Search for the cell housing the specified text and yield its [x, y] center coordinate. 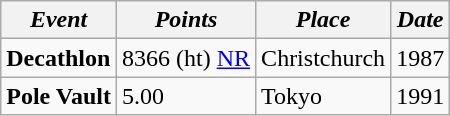
5.00 [186, 96]
Tokyo [324, 96]
Place [324, 20]
Date [420, 20]
Christchurch [324, 58]
Points [186, 20]
Pole Vault [59, 96]
Decathlon [59, 58]
1991 [420, 96]
1987 [420, 58]
8366 (ht) NR [186, 58]
Event [59, 20]
